Scan for the cell matching the given text and deliver its (x, y) coordinate at center. 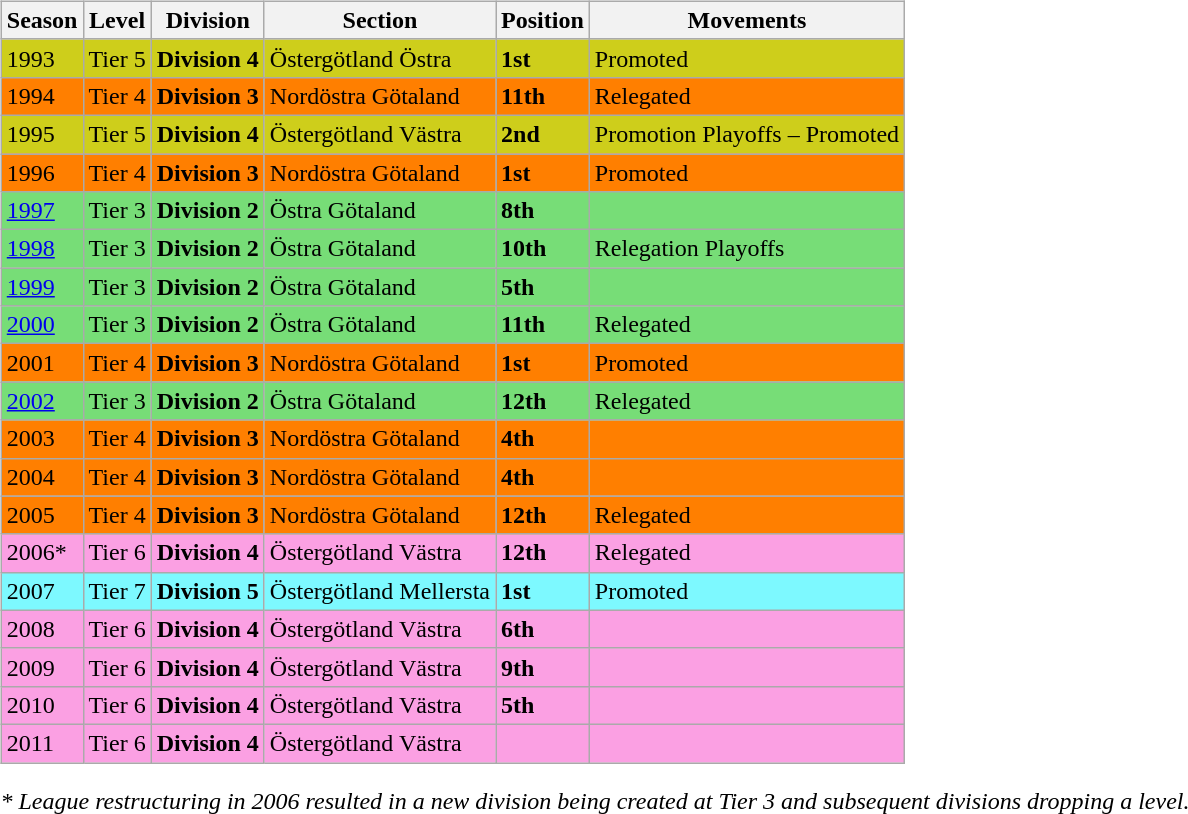
8th (543, 211)
1994 (42, 96)
Division 5 (208, 591)
Östergötland Östra (380, 58)
Position (543, 20)
1997 (42, 211)
1993 (42, 58)
2003 (42, 439)
Relegation Playoffs (746, 249)
Östergötland Mellersta (380, 591)
Level (117, 20)
2006* (42, 553)
Season (42, 20)
2008 (42, 629)
6th (543, 629)
1996 (42, 173)
2000 (42, 325)
Division (208, 20)
2001 (42, 363)
1995 (42, 134)
2009 (42, 667)
Tier 7 (117, 591)
Promotion Playoffs – Promoted (746, 134)
1998 (42, 249)
2005 (42, 515)
Movements (746, 20)
2002 (42, 401)
2007 (42, 591)
2nd (543, 134)
2010 (42, 705)
Section (380, 20)
1999 (42, 287)
2004 (42, 477)
9th (543, 667)
10th (543, 249)
2011 (42, 743)
